Determine the (x, y) coordinate at the center of the cell enclosing the given text.  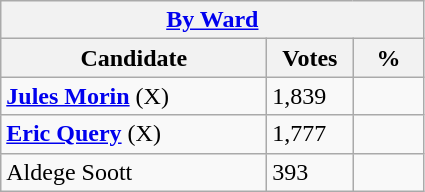
1,777 (310, 134)
By Ward (212, 20)
% (388, 58)
393 (310, 172)
Eric Query (X) (134, 134)
1,839 (310, 96)
Votes (310, 58)
Jules Morin (X) (134, 96)
Candidate (134, 58)
Aldege Soott (134, 172)
